From the cell containing the given text, extract its center point as [x, y] coordinate. 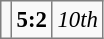
5:2 [32, 20]
10th [78, 20]
